Locate the cell with the specified text and output its (x, y) center coordinate. 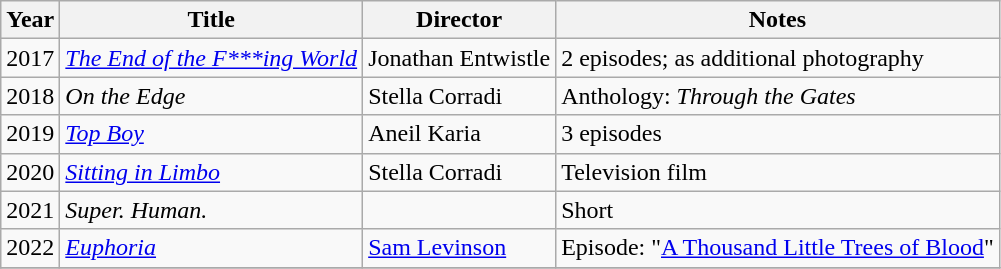
Television film (778, 172)
Euphoria (212, 248)
Top Boy (212, 134)
2020 (30, 172)
Episode: "A Thousand Little Trees of Blood" (778, 248)
Short (778, 210)
On the Edge (212, 96)
2022 (30, 248)
Sitting in Limbo (212, 172)
Anthology: Through the Gates (778, 96)
2018 (30, 96)
2 episodes; as additional photography (778, 58)
Jonathan Entwistle (460, 58)
Sam Levinson (460, 248)
Notes (778, 20)
Year (30, 20)
Director (460, 20)
Aneil Karia (460, 134)
3 episodes (778, 134)
2017 (30, 58)
Super. Human. (212, 210)
Title (212, 20)
2021 (30, 210)
2019 (30, 134)
The End of the F***ing World (212, 58)
